Return the (X, Y) coordinate for the center point of the cell that contains the specified text.  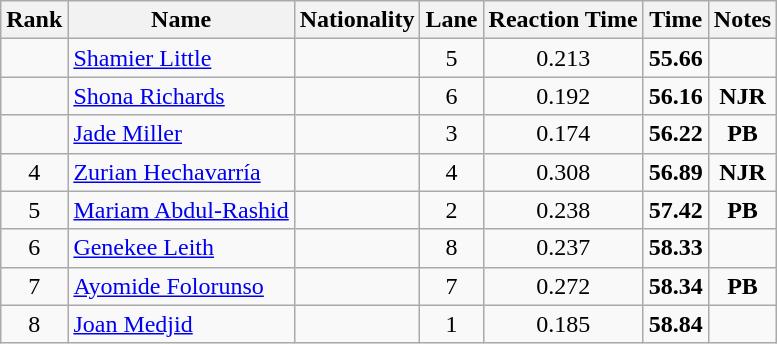
0.308 (563, 172)
56.22 (676, 134)
0.272 (563, 286)
0.174 (563, 134)
Time (676, 20)
Shona Richards (181, 96)
Ayomide Folorunso (181, 286)
58.34 (676, 286)
Name (181, 20)
Joan Medjid (181, 324)
2 (452, 210)
Genekee Leith (181, 248)
56.89 (676, 172)
56.16 (676, 96)
Rank (34, 20)
0.213 (563, 58)
Reaction Time (563, 20)
Nationality (357, 20)
57.42 (676, 210)
Jade Miller (181, 134)
58.33 (676, 248)
0.185 (563, 324)
Notes (742, 20)
0.192 (563, 96)
1 (452, 324)
Lane (452, 20)
Mariam Abdul-Rashid (181, 210)
0.238 (563, 210)
58.84 (676, 324)
55.66 (676, 58)
Shamier Little (181, 58)
Zurian Hechavarría (181, 172)
3 (452, 134)
0.237 (563, 248)
